Search for the cell housing the specified text and yield its [X, Y] center coordinate. 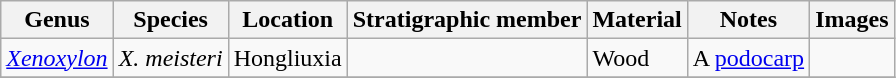
Species [170, 20]
Stratigraphic member [467, 20]
Genus [57, 20]
Xenoxylon [57, 58]
Location [288, 20]
A podocarp [748, 58]
Hongliuxia [288, 58]
Images [852, 20]
Material [637, 20]
X. meisteri [170, 58]
Wood [637, 58]
Notes [748, 20]
